Find where the given text appears and provide that cell's center as (x, y) coordinate. 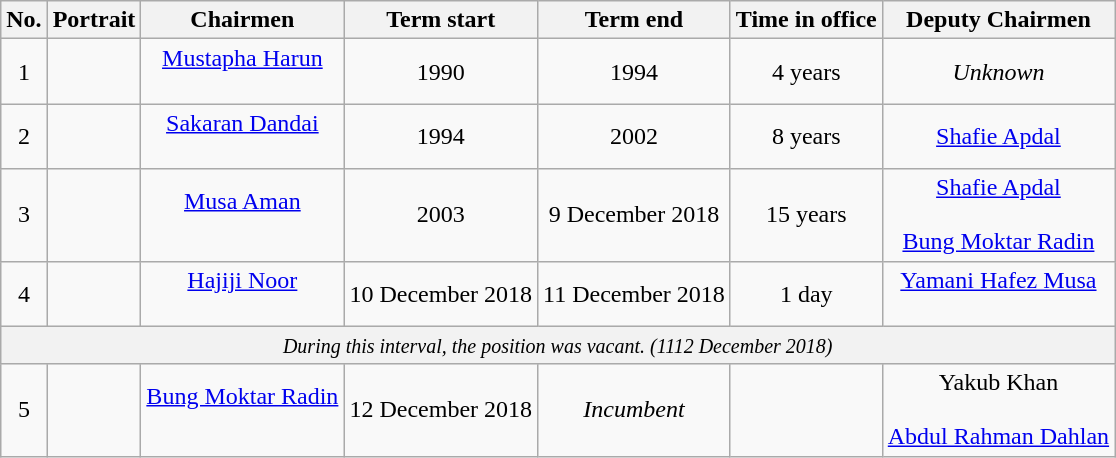
Deputy Chairmen (998, 20)
During this interval, the position was vacant. (1112 December 2018) (558, 345)
5 (24, 410)
Sakaran Dandai (242, 136)
2002 (634, 136)
Yakub Khan Abdul Rahman Dahlan (998, 410)
Term start (441, 20)
8 years (806, 136)
Mustapha Harun (242, 72)
Shafie Apdal Bung Moktar Radin (998, 215)
Term end (634, 20)
3 (24, 215)
Shafie Apdal (998, 136)
Yamani Hafez Musa (998, 294)
No. (24, 20)
1990 (441, 72)
10 December 2018 (441, 294)
Unknown (998, 72)
Time in office (806, 20)
Bung Moktar Radin (242, 410)
1 day (806, 294)
15 years (806, 215)
2 (24, 136)
1 (24, 72)
Hajiji Noor (242, 294)
9 December 2018 (634, 215)
2003 (441, 215)
Incumbent (634, 410)
Portrait (94, 20)
12 December 2018 (441, 410)
4 years (806, 72)
Chairmen (242, 20)
Musa Aman (242, 215)
4 (24, 294)
11 December 2018 (634, 294)
